Return the (x, y) coordinate for the center point of the cell that contains the specified text.  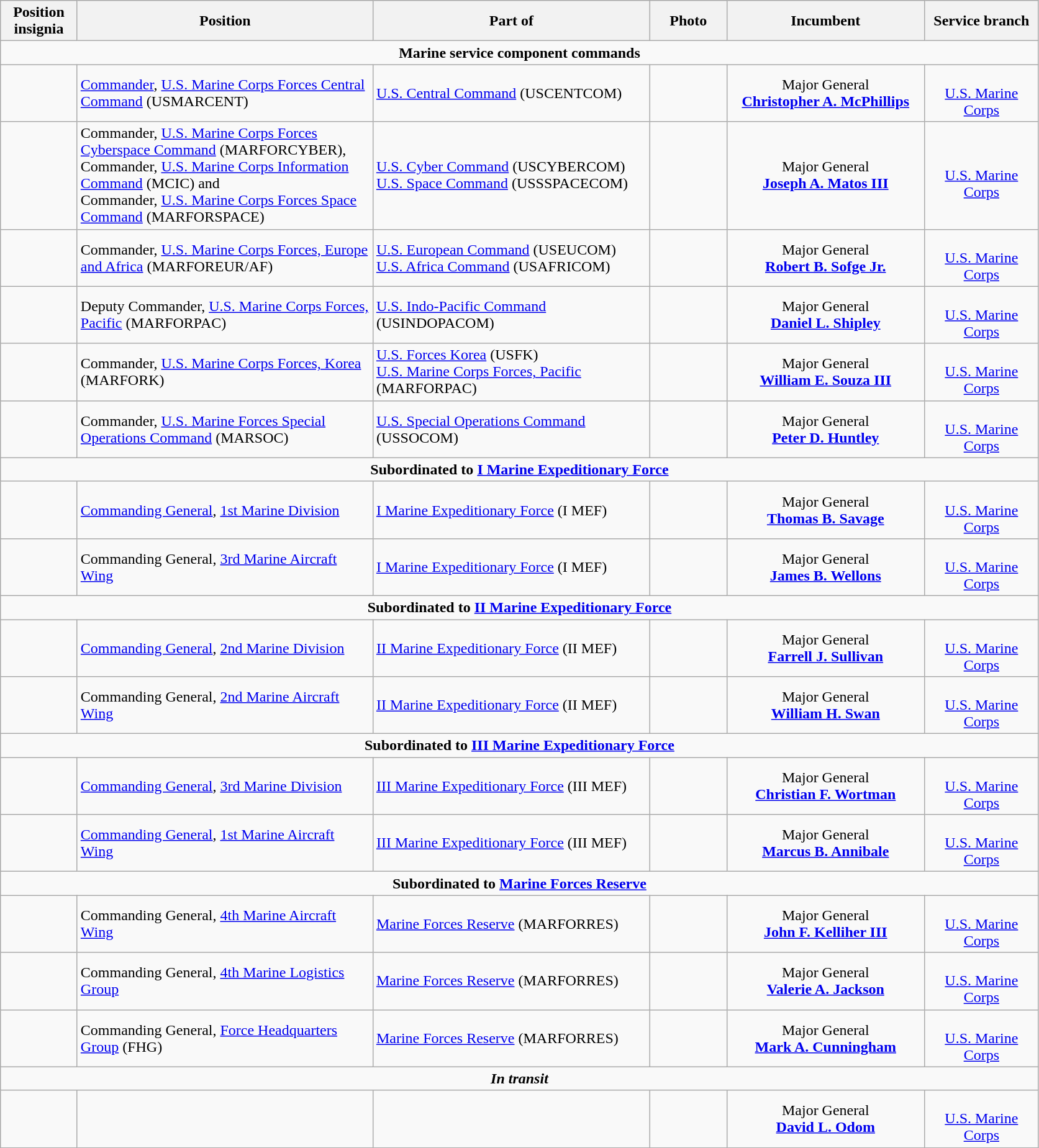
Subordinated to II Marine Expeditionary Force (519, 607)
Service branch (982, 21)
Subordinated to Marine Forces Reserve (519, 884)
U.S. Cyber Command (USCYBERCOM) U.S. Space Command (USSSPACECOM) (511, 175)
Major GeneralPeter D. Huntley (826, 429)
Part of (511, 21)
Commanding General, 4th Marine Logistics Group (225, 981)
Major GeneralMarcus B. Annibale (826, 843)
Major GeneralDaniel L. Shipley (826, 315)
Subordinated to I Marine Expeditionary Force (519, 469)
Commanding General, 3rd Marine Division (225, 786)
Subordinated to III Marine Expeditionary Force (519, 746)
Major GeneralValerie A. Jackson (826, 981)
Marine service component commands (519, 53)
U.S. Indo-Pacific Command (USINDOPACOM) (511, 315)
Major GeneralThomas B. Savage (826, 510)
Major GeneralJohn F. Kelliher III (826, 924)
In transit (519, 1078)
Major GeneralJames B. Wellons (826, 567)
Major GeneralWilliam H. Swan (826, 705)
Commander, U.S. Marine Corps Forces, Europe and Africa (MARFOREUR/AF) (225, 258)
Commander, U.S. Marine Forces Special Operations Command (MARSOC) (225, 429)
U.S. Central Command (USCENTCOM) (511, 93)
U.S. Special Operations Command (USSOCOM) (511, 429)
Commanding General, 3rd Marine Aircraft Wing (225, 567)
Position (225, 21)
Major GeneralChristian F. Wortman (826, 786)
Commanding General, 1st Marine Aircraft Wing (225, 843)
Commanding General, 1st Marine Division (225, 510)
Commanding General, 2nd Marine Division (225, 648)
Major GeneralChristopher A. McPhillips (826, 93)
Major GeneralJoseph A. Matos III (826, 175)
Major GeneralDavid L. Odom (826, 1119)
Position insignia (39, 21)
Major GeneralMark A. Cunningham (826, 1038)
Incumbent (826, 21)
Commander, U.S. Marine Corps Forces Central Command (USMARCENT) (225, 93)
Major GeneralFarrell J. Sullivan (826, 648)
Commanding General, Force Headquarters Group (FHG) (225, 1038)
Commanding General, 4th Marine Aircraft Wing (225, 924)
Deputy Commander, U.S. Marine Corps Forces, Pacific (MARFORPAC) (225, 315)
U.S. Forces Korea (USFK) U.S. Marine Corps Forces, Pacific (MARFORPAC) (511, 372)
Major GeneralWilliam E. Souza III (826, 372)
Commander, U.S. Marine Corps Forces, Korea (MARFORK) (225, 372)
Photo (688, 21)
Major GeneralRobert B. Sofge Jr. (826, 258)
U.S. European Command (USEUCOM) U.S. Africa Command (USAFRICOM) (511, 258)
Commanding General, 2nd Marine Aircraft Wing (225, 705)
